Scan for the cell matching the given text and deliver its (X, Y) coordinate at center. 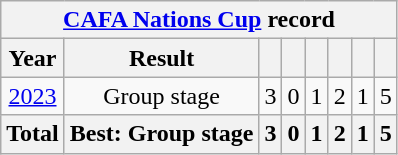
Year (33, 58)
2023 (33, 96)
Total (33, 134)
Result (162, 58)
CAFA Nations Cup record (200, 20)
Group stage (162, 96)
Best: Group stage (162, 134)
